Return [x, y] of the center of cell containing provided text 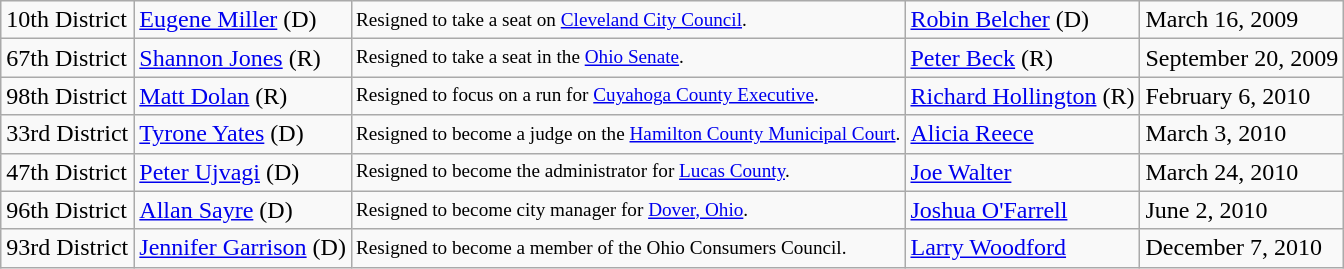
47th District [68, 172]
Allan Sayre (D) [243, 210]
Peter Ujvagi (D) [243, 172]
Joe Walter [1022, 172]
Joshua O'Farrell [1022, 210]
Resigned to focus on a run for Cuyahoga County Executive. [628, 96]
June 2, 2010 [1242, 210]
Resigned to become a judge on the Hamilton County Municipal Court. [628, 134]
98th District [68, 96]
February 6, 2010 [1242, 96]
Jennifer Garrison (D) [243, 248]
Alicia Reece [1022, 134]
Resigned to take a seat in the Ohio Senate. [628, 58]
Shannon Jones (R) [243, 58]
Eugene Miller (D) [243, 20]
Resigned to become a member of the Ohio Consumers Council. [628, 248]
Resigned to become city manager for Dover, Ohio. [628, 210]
Tyrone Yates (D) [243, 134]
93rd District [68, 248]
March 24, 2010 [1242, 172]
September 20, 2009 [1242, 58]
33rd District [68, 134]
Peter Beck (R) [1022, 58]
Matt Dolan (R) [243, 96]
March 16, 2009 [1242, 20]
Robin Belcher (D) [1022, 20]
96th District [68, 210]
March 3, 2010 [1242, 134]
Resigned to become the administrator for Lucas County. [628, 172]
Richard Hollington (R) [1022, 96]
Larry Woodford [1022, 248]
67th District [68, 58]
10th District [68, 20]
December 7, 2010 [1242, 248]
Resigned to take a seat on Cleveland City Council. [628, 20]
